Return [x, y] of the center of cell containing provided text 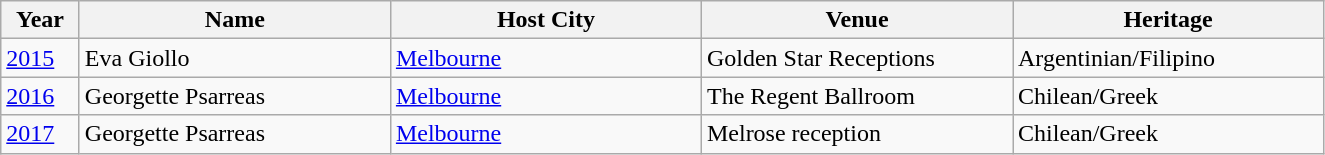
Year [40, 20]
Melrose reception [856, 134]
Name [234, 20]
Heritage [1168, 20]
2017 [40, 134]
Eva Giollo [234, 58]
2015 [40, 58]
The Regent Ballroom [856, 96]
Argentinian/Filipino [1168, 58]
Host City [546, 20]
Venue [856, 20]
2016 [40, 96]
Golden Star Receptions [856, 58]
